Capture the cell that displays the provided text and extract its (X, Y) central coordinate. 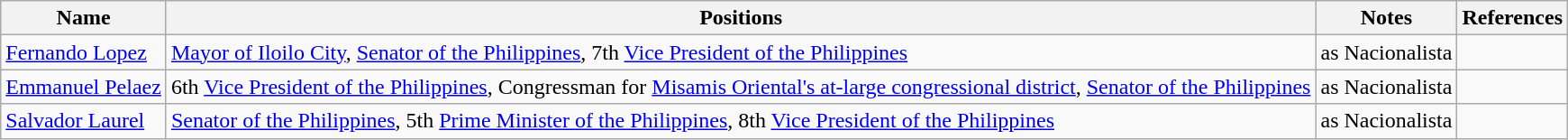
6th Vice President of the Philippines, Congressman for Misamis Oriental's at-large congressional district, Senator of the Philippines (741, 87)
Emmanuel Pelaez (84, 87)
References (1512, 18)
Positions (741, 18)
Notes (1386, 18)
Salvador Laurel (84, 121)
Senator of the Philippines, 5th Prime Minister of the Philippines, 8th Vice President of the Philippines (741, 121)
Fernando Lopez (84, 52)
Name (84, 18)
Mayor of Iloilo City, Senator of the Philippines, 7th Vice President of the Philippines (741, 52)
